Locate the cell with the specified text and output its [X, Y] center coordinate. 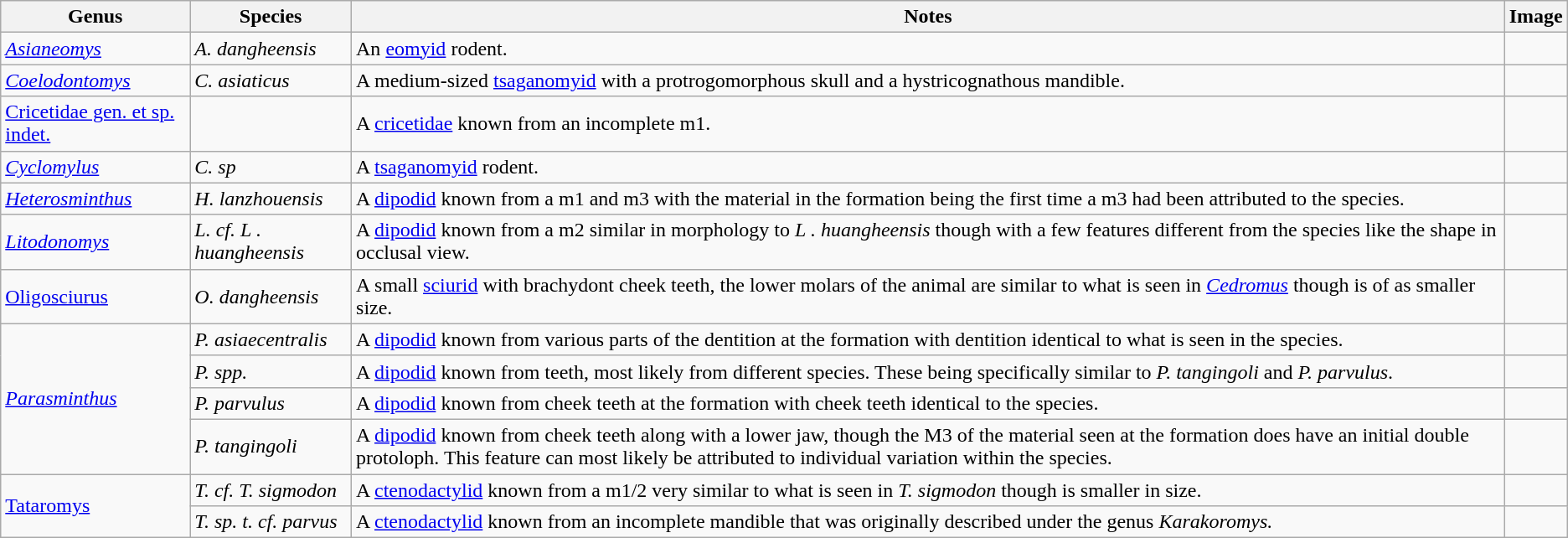
Species [271, 17]
A ctenodactylid known from an incomplete mandible that was originally described under the genus Karakoromys. [928, 522]
A dipodid known from teeth, most likely from different species. These being specifically similar to P. tangingoli and P. parvulus. [928, 371]
A dipodid known from various parts of the dentition at the formation with dentition identical to what is seen in the species. [928, 339]
Tataromys [95, 506]
Cyclomylus [95, 167]
Parasminthus [95, 399]
P. parvulus [271, 403]
Asianeomys [95, 49]
An eomyid rodent. [928, 49]
Genus [95, 17]
Oligosciurus [95, 297]
Image [1536, 17]
A tsaganomyid rodent. [928, 167]
A ctenodactylid known from a m1/2 very similar to what is seen in T. sigmodon though is smaller in size. [928, 490]
Cricetidae gen. et sp. indet. [95, 124]
P. spp. [271, 371]
A medium-sized tsaganomyid with a protrogomorphous skull and a hystricognathous mandible. [928, 80]
O. dangheensis [271, 297]
L. cf. L . huangheensis [271, 241]
A cricetidae known from an incomplete m1. [928, 124]
C. sp [271, 167]
A small sciurid with brachydont cheek teeth, the lower molars of the animal are similar to what is seen in Cedromus though is of as smaller size. [928, 297]
A dipodid known from a m1 and m3 with the material in the formation being the first time a m3 had been attributed to the species. [928, 199]
P. tangingoli [271, 446]
T. sp. t. cf. parvus [271, 522]
A. dangheensis [271, 49]
H. lanzhouensis [271, 199]
A dipodid known from cheek teeth at the formation with cheek teeth identical to the species. [928, 403]
Notes [928, 17]
P. asiaecentralis [271, 339]
T. cf. T. sigmodon [271, 490]
Litodonomys [95, 241]
C. asiaticus [271, 80]
Coelodontomys [95, 80]
Heterosminthus [95, 199]
